Search for the cell housing the specified text and yield its [X, Y] center coordinate. 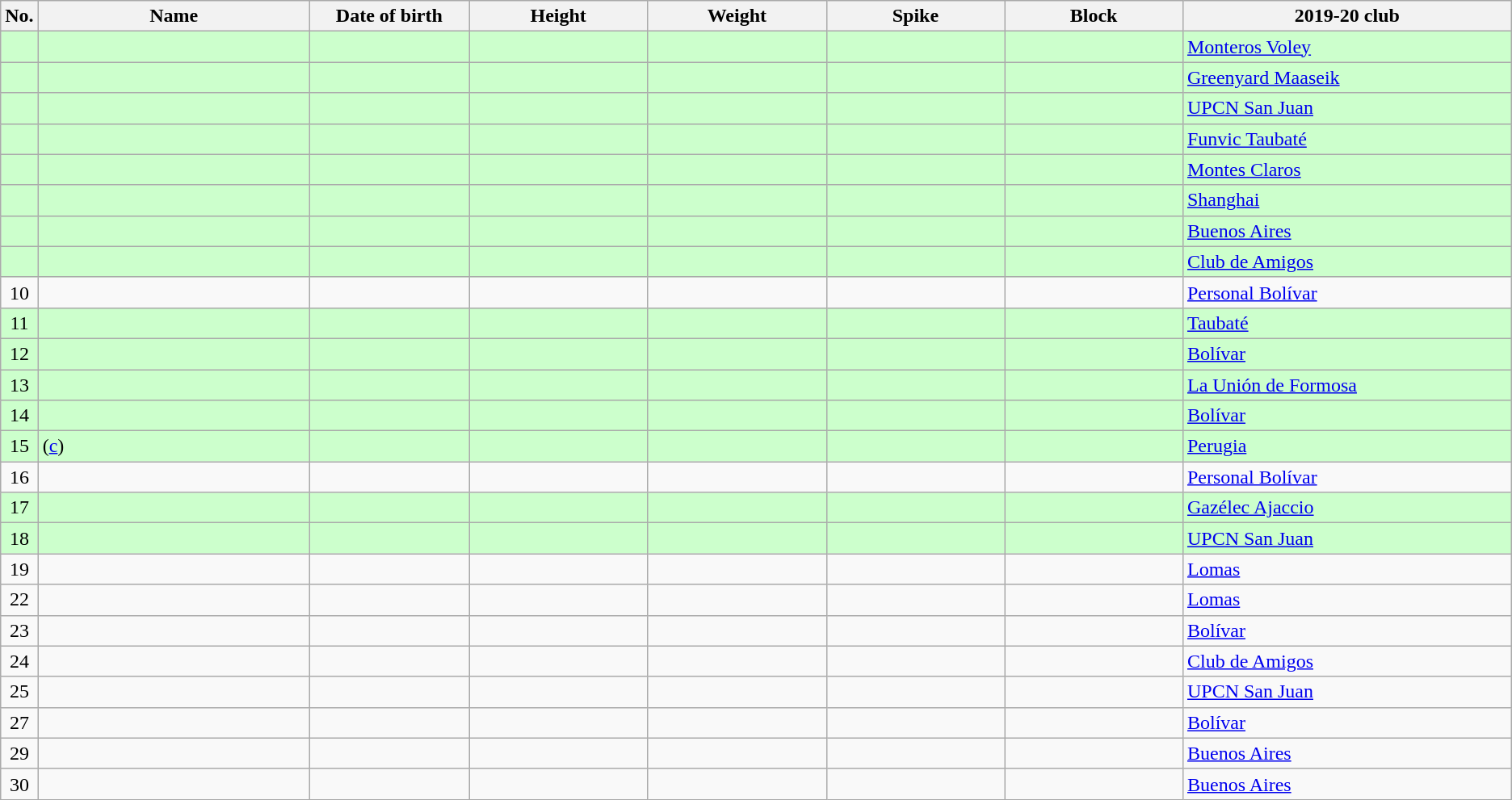
12 [19, 354]
Funvic Taubaté [1347, 139]
Block [1094, 16]
(c) [174, 446]
Shanghai [1347, 200]
Gazélec Ajaccio [1347, 508]
13 [19, 385]
Height [559, 16]
2019-20 club [1347, 16]
No. [19, 16]
30 [19, 784]
19 [19, 569]
14 [19, 416]
10 [19, 292]
Name [174, 16]
Greenyard Maaseik [1347, 77]
Monteros Voley [1347, 47]
23 [19, 630]
15 [19, 446]
17 [19, 508]
16 [19, 477]
22 [19, 600]
Weight [737, 16]
18 [19, 538]
27 [19, 723]
Spike [916, 16]
Perugia [1347, 446]
Date of birth [389, 16]
25 [19, 692]
Taubaté [1347, 323]
11 [19, 323]
Montes Claros [1347, 170]
29 [19, 753]
La Unión de Formosa [1347, 385]
24 [19, 661]
